Locate the cell with the specified text and output its [X, Y] center coordinate. 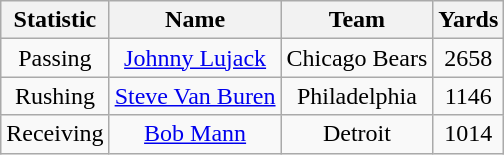
Statistic [55, 20]
Johnny Lujack [195, 58]
Chicago Bears [357, 58]
1146 [468, 96]
Philadelphia [357, 96]
Steve Van Buren [195, 96]
Detroit [357, 134]
Passing [55, 58]
2658 [468, 58]
Name [195, 20]
Rushing [55, 96]
Team [357, 20]
Yards [468, 20]
Bob Mann [195, 134]
1014 [468, 134]
Receiving [55, 134]
